Capture the cell that displays the provided text and extract its [x, y] central coordinate. 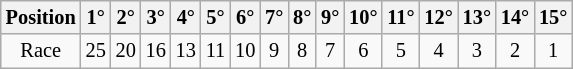
9° [330, 17]
5° [216, 17]
11° [400, 17]
3 [477, 51]
13 [186, 51]
8° [302, 17]
4 [438, 51]
Race [41, 51]
16 [156, 51]
2° [126, 17]
2 [515, 51]
10° [363, 17]
25 [96, 51]
4° [186, 17]
9 [274, 51]
6° [245, 17]
8 [302, 51]
5 [400, 51]
14° [515, 17]
11 [216, 51]
20 [126, 51]
10 [245, 51]
12° [438, 17]
7° [274, 17]
3° [156, 17]
1 [553, 51]
Position [41, 17]
15° [553, 17]
1° [96, 17]
6 [363, 51]
13° [477, 17]
7 [330, 51]
